Search for the cell housing the specified text and yield its [X, Y] center coordinate. 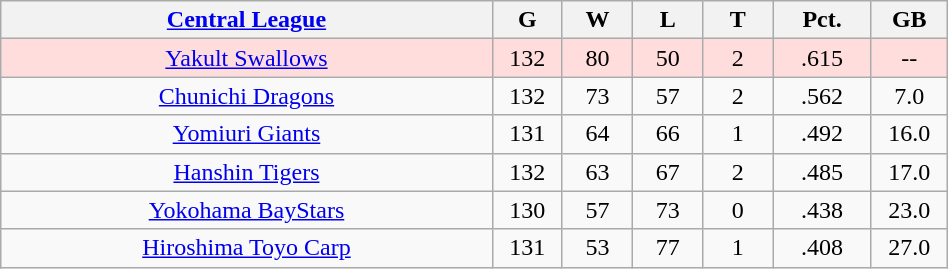
Chunichi Dragons [246, 96]
17.0 [909, 172]
23.0 [909, 210]
G [527, 20]
27.0 [909, 248]
.492 [822, 134]
Yomiuri Giants [246, 134]
Hanshin Tigers [246, 172]
T [738, 20]
.615 [822, 58]
80 [597, 58]
Central League [246, 20]
64 [597, 134]
.485 [822, 172]
0 [738, 210]
-- [909, 58]
63 [597, 172]
7.0 [909, 96]
W [597, 20]
Yakult Swallows [246, 58]
130 [527, 210]
16.0 [909, 134]
53 [597, 248]
67 [668, 172]
.408 [822, 248]
77 [668, 248]
50 [668, 58]
GB [909, 20]
.438 [822, 210]
Pct. [822, 20]
66 [668, 134]
Hiroshima Toyo Carp [246, 248]
L [668, 20]
.562 [822, 96]
Yokohama BayStars [246, 210]
